Return [X, Y] of the center of cell containing provided text 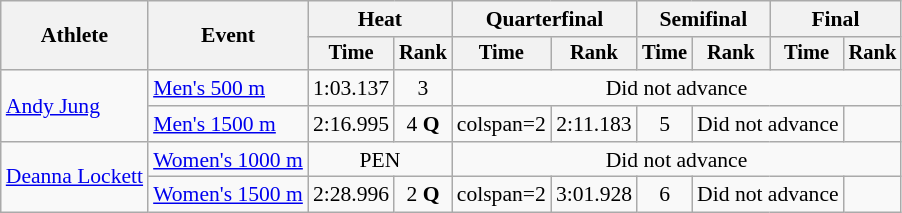
2:28.996 [351, 195]
Men's 500 m [228, 88]
3 [423, 88]
6 [664, 195]
Men's 1500 m [228, 124]
2:11.183 [594, 124]
Quarterfinal [544, 19]
PEN [380, 160]
4 Q [423, 124]
Women's 1000 m [228, 160]
Semifinal [703, 19]
Event [228, 36]
1:03.137 [351, 88]
Final [836, 19]
Deanna Lockett [74, 178]
3:01.928 [594, 195]
Andy Jung [74, 106]
5 [664, 124]
Heat [380, 19]
2 Q [423, 195]
Athlete [74, 36]
Women's 1500 m [228, 195]
2:16.995 [351, 124]
